Detect which cell encompasses the target text, then output its (X, Y) center coordinate. 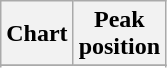
Chart (37, 34)
Peakposition (119, 34)
